Detect which cell encompasses the target text, then output its (x, y) center coordinate. 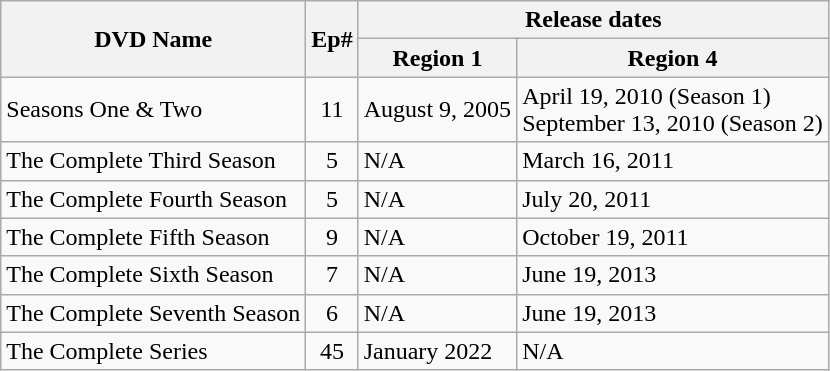
The Complete Series (154, 351)
7 (332, 275)
11 (332, 110)
Seasons One & Two (154, 110)
Region 4 (673, 58)
DVD Name (154, 39)
March 16, 2011 (673, 161)
April 19, 2010 (Season 1)September 13, 2010 (Season 2) (673, 110)
January 2022 (437, 351)
The Complete Fourth Season (154, 199)
9 (332, 237)
July 20, 2011 (673, 199)
The Complete Fifth Season (154, 237)
October 19, 2011 (673, 237)
The Complete Seventh Season (154, 313)
The Complete Sixth Season (154, 275)
45 (332, 351)
Release dates (593, 20)
6 (332, 313)
The Complete Third Season (154, 161)
August 9, 2005 (437, 110)
Region 1 (437, 58)
Ep# (332, 39)
